For the text-containing cell, return its midpoint in [x, y] coordinate format. 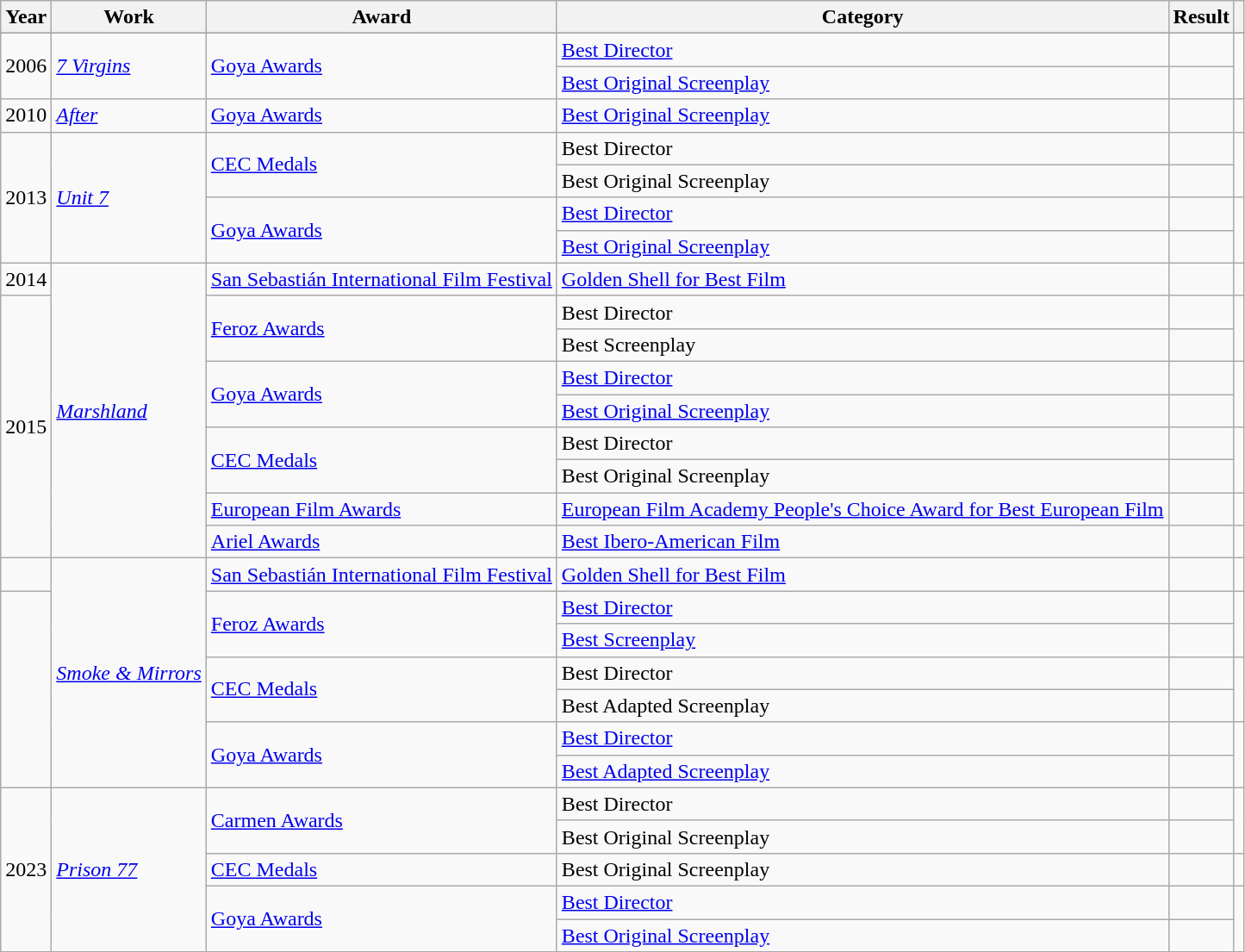
Prison 77 [129, 869]
After [129, 115]
7 Virgins [129, 66]
Award [381, 17]
European Film Academy People's Choice Award for Best European Film [862, 509]
Ariel Awards [381, 542]
2010 [26, 115]
Category [862, 17]
Year [26, 17]
Unit 7 [129, 197]
2013 [26, 197]
Result [1201, 17]
2014 [26, 279]
Work [129, 17]
Carmen Awards [381, 820]
2015 [26, 426]
Smoke & Mirrors [129, 673]
Marshland [129, 410]
2006 [26, 66]
European Film Awards [381, 509]
Best Ibero-American Film [862, 542]
2023 [26, 869]
